Output the (X, Y) coordinate of the center of the cell containing the given text.  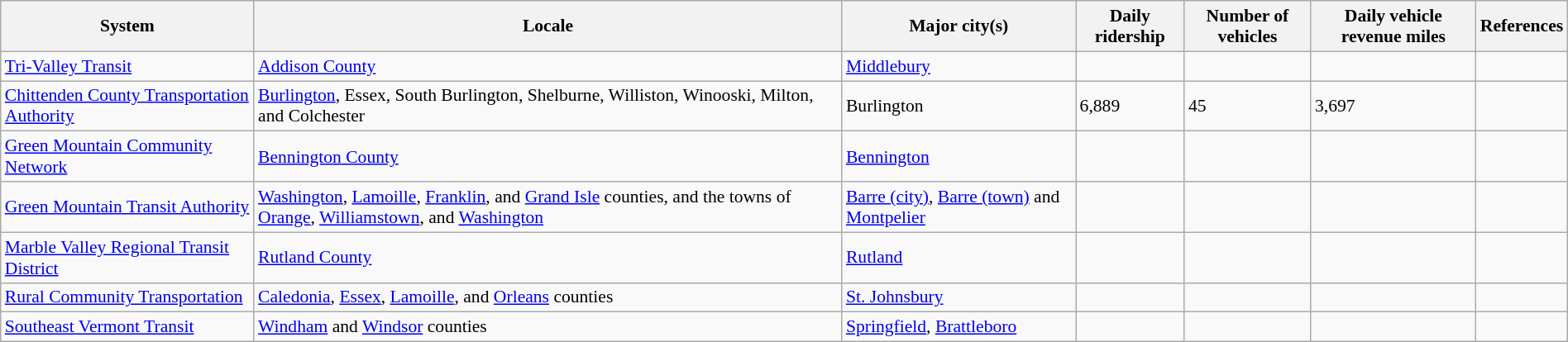
Washington, Lamoille, Franklin, and Grand Isle counties, and the towns of Orange, Williamstown, and Washington (547, 207)
Windham and Windsor counties (547, 327)
Chittenden County Transportation Authority (127, 106)
Major city(s) (959, 26)
Barre (city), Barre (town) and Montpelier (959, 207)
References (1522, 26)
Rutland County (547, 258)
Tri-Valley Transit (127, 66)
Southeast Vermont Transit (127, 327)
Daily vehicle revenue miles (1394, 26)
Bennington County (547, 157)
45 (1247, 106)
Rural Community Transportation (127, 297)
Green Mountain Community Network (127, 157)
6,889 (1130, 106)
3,697 (1394, 106)
Rutland (959, 258)
Springfield, Brattleboro (959, 327)
System (127, 26)
Locale (547, 26)
Green Mountain Transit Authority (127, 207)
Daily ridership (1130, 26)
Addison County (547, 66)
Marble Valley Regional Transit District (127, 258)
Caledonia, Essex, Lamoille, and Orleans counties (547, 297)
St. Johnsbury (959, 297)
Burlington (959, 106)
Burlington, Essex, South Burlington, Shelburne, Williston, Winooski, Milton, and Colchester (547, 106)
Middlebury (959, 66)
Bennington (959, 157)
Number of vehicles (1247, 26)
